Output the [x, y] coordinate of the center of the cell containing the given text.  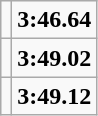
3:46.64 [54, 20]
3:49.02 [54, 58]
3:49.12 [54, 96]
